Pinpoint the cell where the given text exists, returning its (x, y) midpoint coordinate. 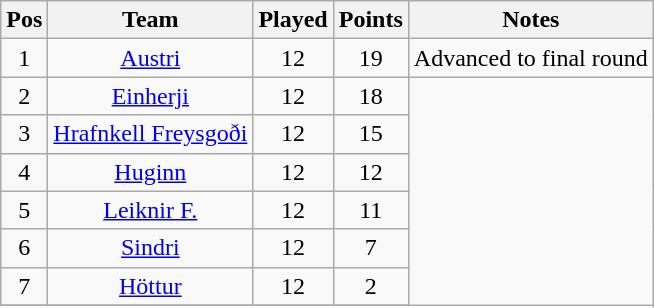
5 (24, 210)
Sindri (150, 248)
6 (24, 248)
Team (150, 20)
Hrafnkell Freysgoði (150, 134)
Pos (24, 20)
Höttur (150, 286)
1 (24, 58)
Huginn (150, 172)
Points (370, 20)
Played (293, 20)
4 (24, 172)
Austri (150, 58)
Einherji (150, 96)
18 (370, 96)
Advanced to final round (530, 58)
15 (370, 134)
Notes (530, 20)
3 (24, 134)
Leiknir F. (150, 210)
11 (370, 210)
19 (370, 58)
